Pinpoint the cell where the given text exists, returning its [X, Y] midpoint coordinate. 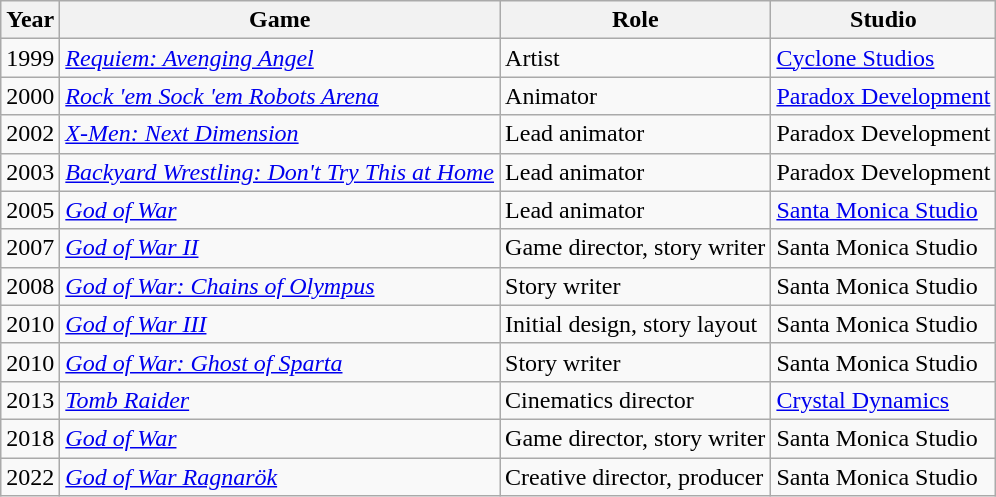
Animator [636, 96]
God of War: Ghost of Sparta [280, 362]
Cyclone Studios [884, 58]
2013 [30, 400]
Initial design, story layout [636, 324]
God of War II [280, 248]
2002 [30, 134]
2003 [30, 172]
Crystal Dynamics [884, 400]
2007 [30, 248]
Requiem: Avenging Angel [280, 58]
Studio [884, 20]
Game [280, 20]
Tomb Raider [280, 400]
Rock 'em Sock 'em Robots Arena [280, 96]
Artist [636, 58]
Year [30, 20]
2022 [30, 477]
Creative director, producer [636, 477]
God of War Ragnarök [280, 477]
God of War III [280, 324]
God of War: Chains of Olympus [280, 286]
X-Men: Next Dimension [280, 134]
Role [636, 20]
Cinematics director [636, 400]
Backyard Wrestling: Don't Try This at Home [280, 172]
2005 [30, 210]
2008 [30, 286]
2000 [30, 96]
2018 [30, 438]
1999 [30, 58]
